Output the (x, y) coordinate of the center of the cell containing the given text.  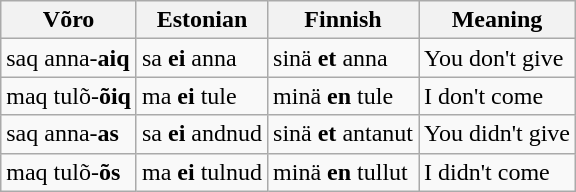
maq tulõ-õs (69, 172)
I didn't come (498, 172)
I don't come (498, 96)
ma ei tule (202, 96)
saq anna-as (69, 134)
minä en tule (344, 96)
Finnish (344, 20)
You didn't give (498, 134)
sinä et anna (344, 58)
sinä et antanut (344, 134)
sa ei anna (202, 58)
maq tulõ-õiq (69, 96)
Meaning (498, 20)
ma ei tulnud (202, 172)
Estonian (202, 20)
sa ei andnud (202, 134)
You don't give (498, 58)
Võro (69, 20)
saq anna-aiq (69, 58)
minä en tullut (344, 172)
